Locate the cell with the specified text and output its (x, y) center coordinate. 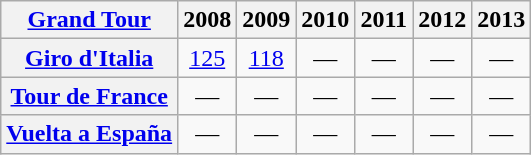
Tour de France (90, 96)
2008 (208, 20)
Giro d'Italia (90, 58)
Grand Tour (90, 20)
2011 (384, 20)
2010 (326, 20)
2009 (266, 20)
2012 (442, 20)
125 (208, 58)
Vuelta a España (90, 134)
118 (266, 58)
2013 (502, 20)
